Extract the (x, y) coordinate from the center of the cell holding the provided text.  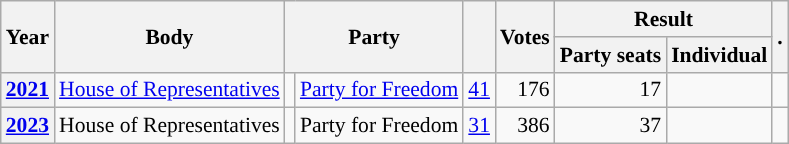
Result (664, 19)
386 (525, 126)
Votes (525, 36)
Year (28, 36)
41 (479, 90)
Party (374, 36)
2021 (28, 90)
2023 (28, 126)
17 (610, 90)
Individual (719, 55)
. (780, 36)
37 (610, 126)
31 (479, 126)
Body (170, 36)
Party seats (610, 55)
176 (525, 90)
